Scan for the cell matching the given text and deliver its [X, Y] coordinate at center. 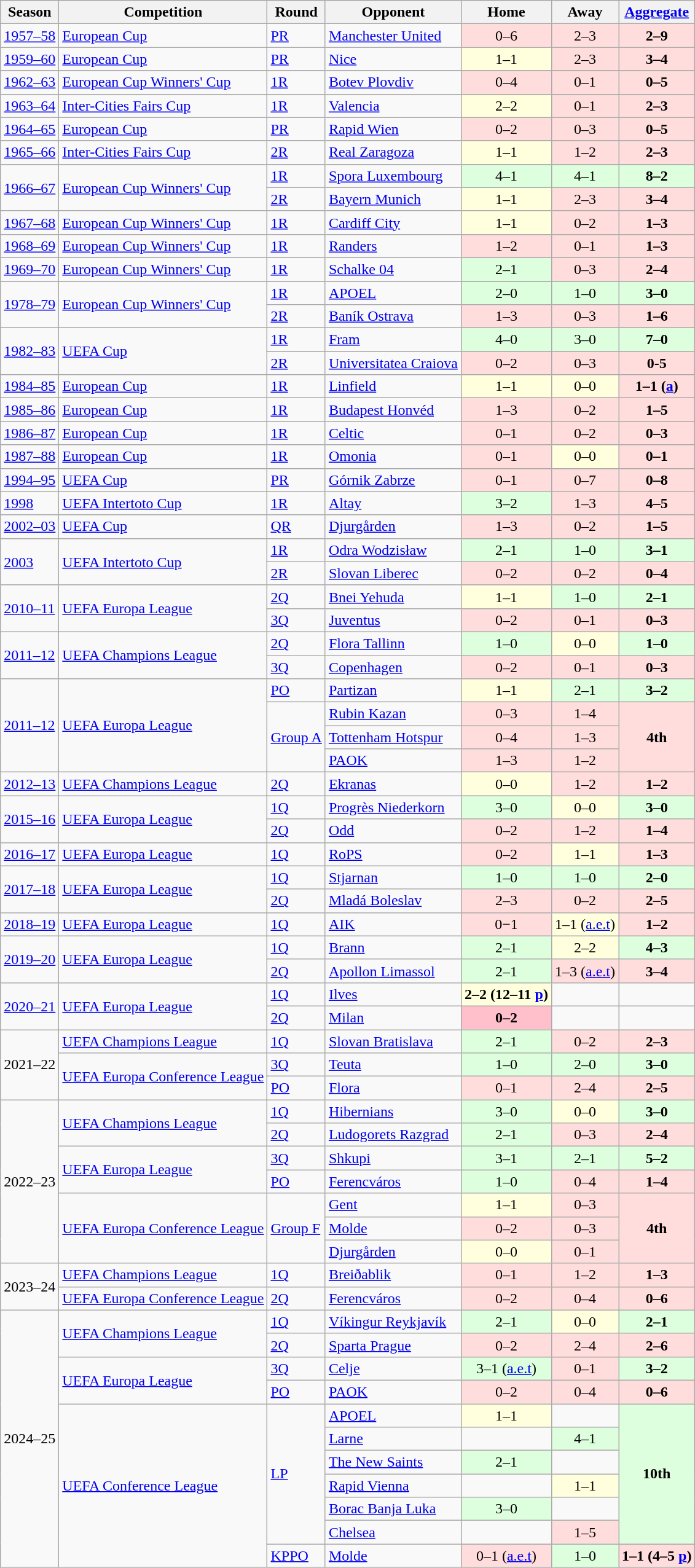
1–1 (a.e.t) [585, 924]
1959–60 [29, 59]
Gent [393, 1205]
Group F [296, 1228]
2012–13 [29, 784]
Randers [393, 246]
0–7 [585, 480]
Group A [296, 737]
Odd [393, 831]
Rapid Wien [393, 129]
Botev Plovdiv [393, 82]
2017–18 [29, 889]
Flora Tallinn [393, 643]
2023–24 [29, 1287]
1966–67 [29, 187]
1–6 [656, 316]
LP [296, 1473]
3–1 (a.e.t) [506, 1368]
2016–17 [29, 854]
Celtic [393, 433]
0–8 [656, 480]
1978–79 [29, 305]
1987–88 [29, 457]
0−1 [506, 924]
Brann [393, 947]
Linfield [393, 386]
Teuta [393, 1065]
Ekranas [393, 784]
1985–86 [29, 410]
Shkupi [393, 1158]
2–2 (12–11 p) [506, 994]
Stjarnan [393, 877]
Odra Wodzisław [393, 550]
1984–85 [29, 386]
KPPO [296, 1556]
1967–68 [29, 222]
Rapid Vienna [393, 1486]
Aggregate [656, 12]
2018–19 [29, 924]
Ludogorets Razgrad [393, 1135]
Mladá Boleslav [393, 901]
Sparta Prague [393, 1345]
1965–66 [29, 152]
2021–22 [29, 1065]
1963–64 [29, 106]
2019–20 [29, 959]
2–9 [656, 36]
Flora [393, 1088]
1–3 (a.e.t) [585, 971]
Valencia [393, 106]
Víkingur Reykjavík [393, 1322]
Season [29, 12]
Progrès Niederkorn [393, 807]
1–1 (4–5 p) [656, 1556]
Home [506, 12]
AIK [393, 924]
Bnei Yehuda [393, 597]
Larne [393, 1439]
8–2 [656, 176]
Slovan Bratislava [393, 1041]
Cardiff City [393, 222]
Milan [393, 1017]
1957–58 [29, 36]
Ilves [393, 994]
Altay [393, 503]
0-5 [656, 363]
1968–69 [29, 246]
0–1 (a.e.t) [506, 1556]
Rubin Kazan [393, 714]
Apollon Limassol [393, 971]
Manchester United [393, 36]
Nice [393, 59]
Celje [393, 1368]
RoPS [393, 854]
Fram [393, 340]
1986–87 [29, 433]
4–0 [506, 340]
2020–21 [29, 1006]
Bayern Munich [393, 199]
7–0 [656, 340]
Baník Ostrava [393, 316]
2024–25 [29, 1439]
1962–63 [29, 82]
Away [585, 12]
2010–11 [29, 608]
Budapest Honvéd [393, 410]
2002–03 [29, 527]
4–5 [656, 503]
1994–95 [29, 480]
1964–65 [29, 129]
Opponent [393, 12]
Schalke 04 [393, 269]
2–6 [656, 1345]
UEFA Conference League [163, 1485]
Borac Banja Luka [393, 1509]
2003 [29, 562]
4–3 [656, 947]
2015–16 [29, 819]
1982–83 [29, 351]
5–2 [656, 1158]
Partizan [393, 691]
Breiðablik [393, 1275]
Slovan Liberec [393, 573]
Górnik Zabrze [393, 480]
Universitatea Craiova [393, 363]
Hibernians [393, 1111]
1998 [29, 503]
Omonia [393, 457]
1969–70 [29, 269]
Competition [163, 12]
10th [656, 1473]
Spora Luxembourg [393, 176]
2022–23 [29, 1182]
Real Zaragoza [393, 152]
Round [296, 12]
Juventus [393, 620]
Copenhagen [393, 667]
1–1 (a) [656, 386]
Tottenham Hotspur [393, 737]
QR [296, 527]
The New Saints [393, 1462]
Chelsea [393, 1532]
